Pinpoint the cell where the given text exists, returning its (x, y) midpoint coordinate. 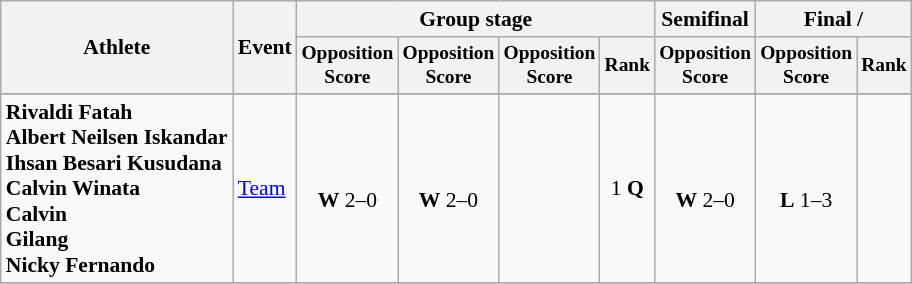
Group stage (476, 19)
L 1–3 (806, 188)
Team (265, 188)
Semifinal (706, 19)
Final / (834, 19)
Event (265, 48)
1 Q (628, 188)
Athlete (117, 48)
Rivaldi FatahAlbert Neilsen IskandarIhsan Besari KusudanaCalvin WinataCalvinGilangNicky Fernando (117, 188)
